For the text-containing cell, return its midpoint in (x, y) coordinate format. 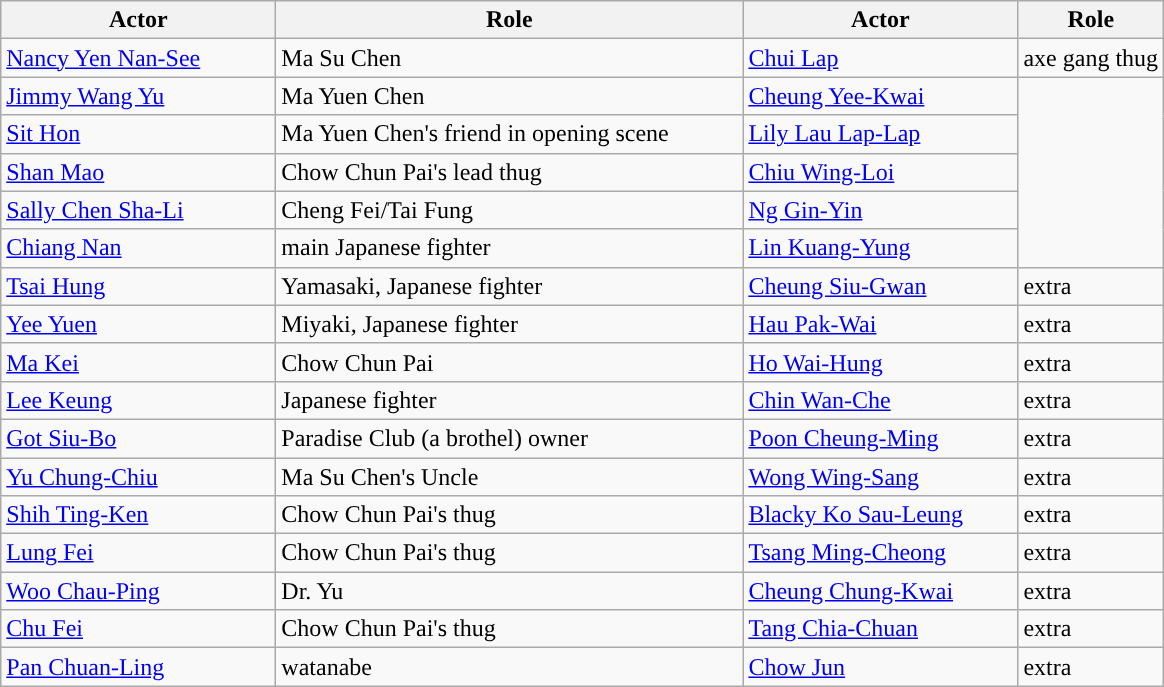
Blacky Ko Sau-Leung (880, 515)
Tang Chia-Chuan (880, 629)
Yu Chung-Chiu (138, 477)
Shan Mao (138, 172)
Woo Chau-Ping (138, 591)
Hau Pak-Wai (880, 324)
Lin Kuang-Yung (880, 248)
Ma Kei (138, 362)
Chow Chun Pai's lead thug (510, 172)
axe gang thug (1091, 58)
Jimmy Wang Yu (138, 96)
Chow Jun (880, 667)
Ma Su Chen's Uncle (510, 477)
Got Siu-Bo (138, 438)
Chin Wan-Che (880, 400)
Chiang Nan (138, 248)
Miyaki, Japanese fighter (510, 324)
main Japanese fighter (510, 248)
Chu Fei (138, 629)
Cheung Siu-Gwan (880, 286)
Ng Gin-Yin (880, 210)
Cheung Chung-Kwai (880, 591)
Ma Yuen Chen's friend in opening scene (510, 134)
Cheng Fei/Tai Fung (510, 210)
Nancy Yen Nan-See (138, 58)
Lily Lau Lap-Lap (880, 134)
Tsai Hung (138, 286)
Pan Chuan-Ling (138, 667)
Lung Fei (138, 553)
Yee Yuen (138, 324)
Chiu Wing-Loi (880, 172)
Ma Yuen Chen (510, 96)
Poon Cheung-Ming (880, 438)
watanabe (510, 667)
Chui Lap (880, 58)
Lee Keung (138, 400)
Yamasaki, Japanese fighter (510, 286)
Sit Hon (138, 134)
Tsang Ming-Cheong (880, 553)
Wong Wing-Sang (880, 477)
Ho Wai-Hung (880, 362)
Ma Su Chen (510, 58)
Shih Ting-Ken (138, 515)
Cheung Yee-Kwai (880, 96)
Paradise Club (a brothel) owner (510, 438)
Dr. Yu (510, 591)
Chow Chun Pai (510, 362)
Japanese fighter (510, 400)
Sally Chen Sha-Li (138, 210)
